From the cell containing the given text, extract its center point as (x, y) coordinate. 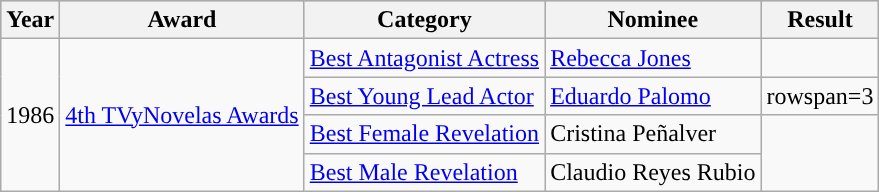
Best Young Lead Actor (424, 96)
Best Male Revelation (424, 172)
Claudio Reyes Rubio (653, 172)
rowspan=3 (820, 96)
Category (424, 20)
Award (182, 20)
Result (820, 20)
Best Antagonist Actress (424, 58)
Year (30, 20)
Best Female Revelation (424, 134)
1986 (30, 115)
Cristina Peñalver (653, 134)
4th TVyNovelas Awards (182, 115)
Rebecca Jones (653, 58)
Nominee (653, 20)
Eduardo Palomo (653, 96)
